Return [X, Y] of the center of cell containing provided text 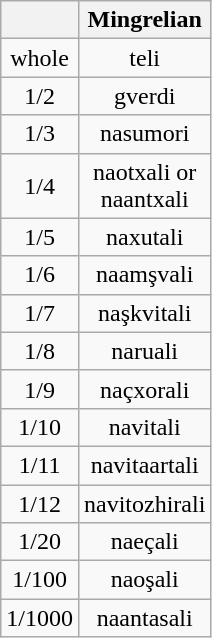
whole [40, 58]
1/10 [40, 427]
1/8 [40, 351]
1/100 [40, 580]
1/3 [40, 134]
nasumori [144, 134]
1/20 [40, 542]
naantasali [144, 618]
naçxorali [144, 389]
naruali [144, 351]
1/11 [40, 465]
gverdi [144, 96]
naotxali ornaantxali [144, 186]
navitozhirali [144, 503]
1/4 [40, 186]
1/6 [40, 275]
1/12 [40, 503]
1/7 [40, 313]
naeçali [144, 542]
1/9 [40, 389]
teli [144, 58]
navitaartali [144, 465]
naamşvali [144, 275]
1/1000 [40, 618]
navitali [144, 427]
naoşali [144, 580]
Mingrelian [144, 20]
1/5 [40, 237]
naşkvitali [144, 313]
naxutali [144, 237]
1/2 [40, 96]
